Search for the cell housing the specified text and yield its [x, y] center coordinate. 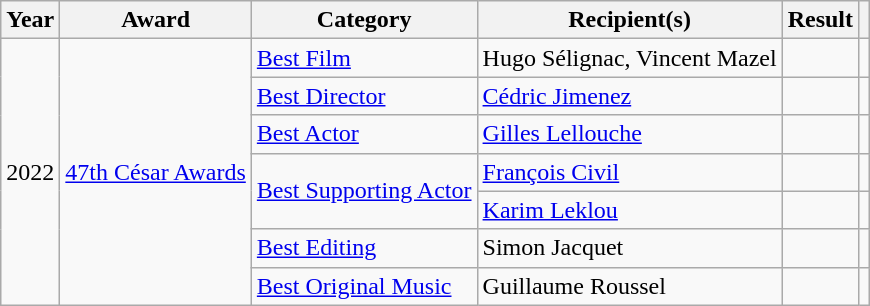
Best Actor [364, 134]
Gilles Lellouche [630, 134]
Recipient(s) [630, 20]
Guillaume Roussel [630, 286]
Best Original Music [364, 286]
Best Supporting Actor [364, 191]
Award [156, 20]
47th César Awards [156, 172]
Category [364, 20]
Simon Jacquet [630, 248]
Best Director [364, 96]
Best Editing [364, 248]
Result [820, 20]
2022 [30, 172]
Year [30, 20]
Cédric Jimenez [630, 96]
François Civil [630, 172]
Best Film [364, 58]
Karim Leklou [630, 210]
Hugo Sélignac, Vincent Mazel [630, 58]
